Find where the given text appears and provide that cell's center as [X, Y] coordinate. 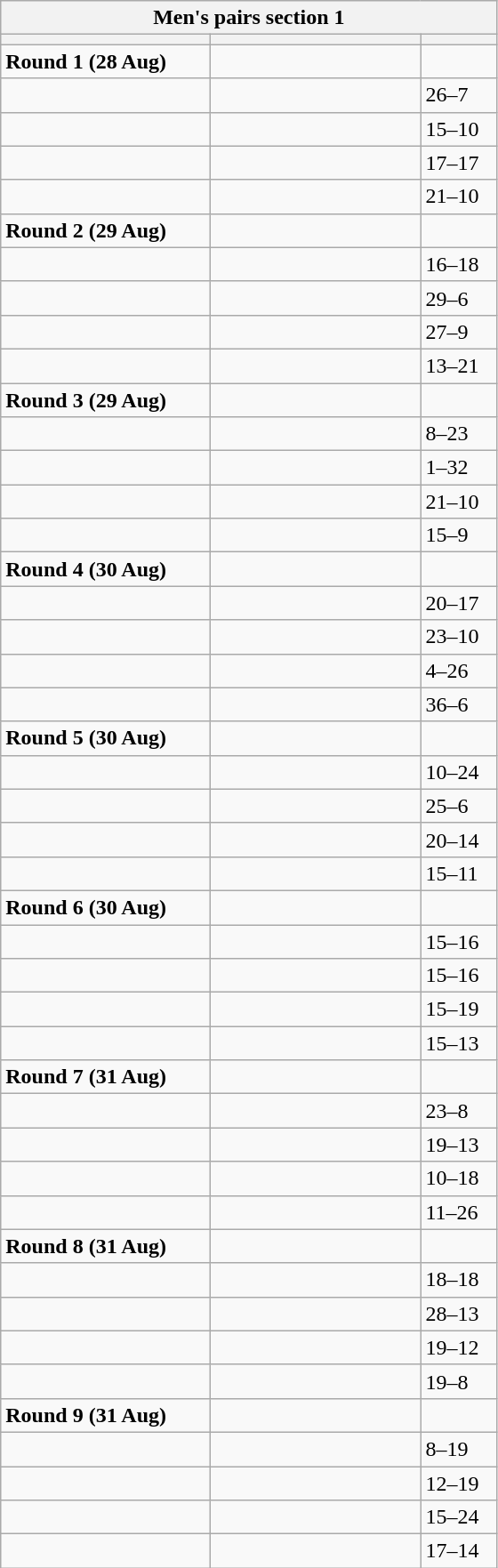
19–13 [459, 1145]
20–14 [459, 840]
Round 7 (31 Aug) [106, 1077]
23–10 [459, 637]
Round 6 (30 Aug) [106, 907]
Round 9 (31 Aug) [106, 1415]
11–26 [459, 1212]
10–24 [459, 772]
28–13 [459, 1314]
Round 1 (28 Aug) [106, 61]
15–11 [459, 873]
Round 5 (30 Aug) [106, 738]
10–18 [459, 1178]
17–14 [459, 1551]
23–8 [459, 1111]
19–8 [459, 1381]
17–17 [459, 163]
18–18 [459, 1280]
12–19 [459, 1483]
15–24 [459, 1517]
26–7 [459, 95]
Round 8 (31 Aug) [106, 1246]
Round 3 (29 Aug) [106, 399]
20–17 [459, 603]
25–6 [459, 806]
Round 4 (30 Aug) [106, 569]
15–13 [459, 1043]
Men's pairs section 1 [249, 18]
15–9 [459, 535]
27–9 [459, 332]
4–26 [459, 671]
13–21 [459, 366]
Round 2 (29 Aug) [106, 230]
8–23 [459, 434]
15–10 [459, 129]
16–18 [459, 264]
15–19 [459, 1009]
8–19 [459, 1449]
1–32 [459, 468]
36–6 [459, 704]
19–12 [459, 1347]
29–6 [459, 298]
